Determine the [X, Y] coordinate at the center of the cell enclosing the given text.  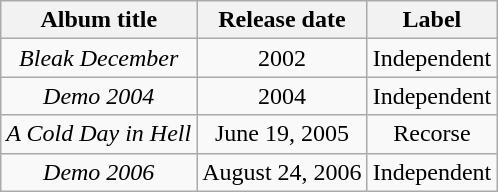
Label [432, 20]
Demo 2006 [99, 172]
Recorse [432, 134]
2002 [282, 58]
Bleak December [99, 58]
2004 [282, 96]
Album title [99, 20]
Release date [282, 20]
August 24, 2006 [282, 172]
June 19, 2005 [282, 134]
A Cold Day in Hell [99, 134]
Demo 2004 [99, 96]
